Return (x, y) of the center of cell containing provided text 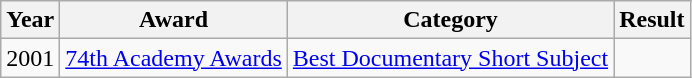
2001 (30, 58)
Year (30, 20)
Best Documentary Short Subject (450, 58)
74th Academy Awards (174, 58)
Result (652, 20)
Award (174, 20)
Category (450, 20)
